Identify which cell holds the provided text, then report its [X, Y] central coordinate. 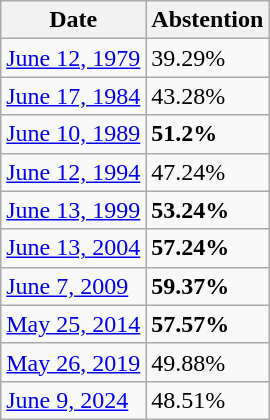
May 26, 2019 [74, 362]
June 7, 2009 [74, 286]
June 10, 1989 [74, 134]
43.28% [208, 96]
47.24% [208, 172]
June 12, 1994 [74, 172]
June 9, 2024 [74, 400]
51.2% [208, 134]
May 25, 2014 [74, 324]
49.88% [208, 362]
57.57% [208, 324]
59.37% [208, 286]
39.29% [208, 58]
Abstention [208, 20]
57.24% [208, 248]
June 13, 2004 [74, 248]
48.51% [208, 400]
June 12, 1979 [74, 58]
53.24% [208, 210]
June 17, 1984 [74, 96]
June 13, 1999 [74, 210]
Date [74, 20]
